Determine the [X, Y] coordinate at the center of the cell enclosing the given text.  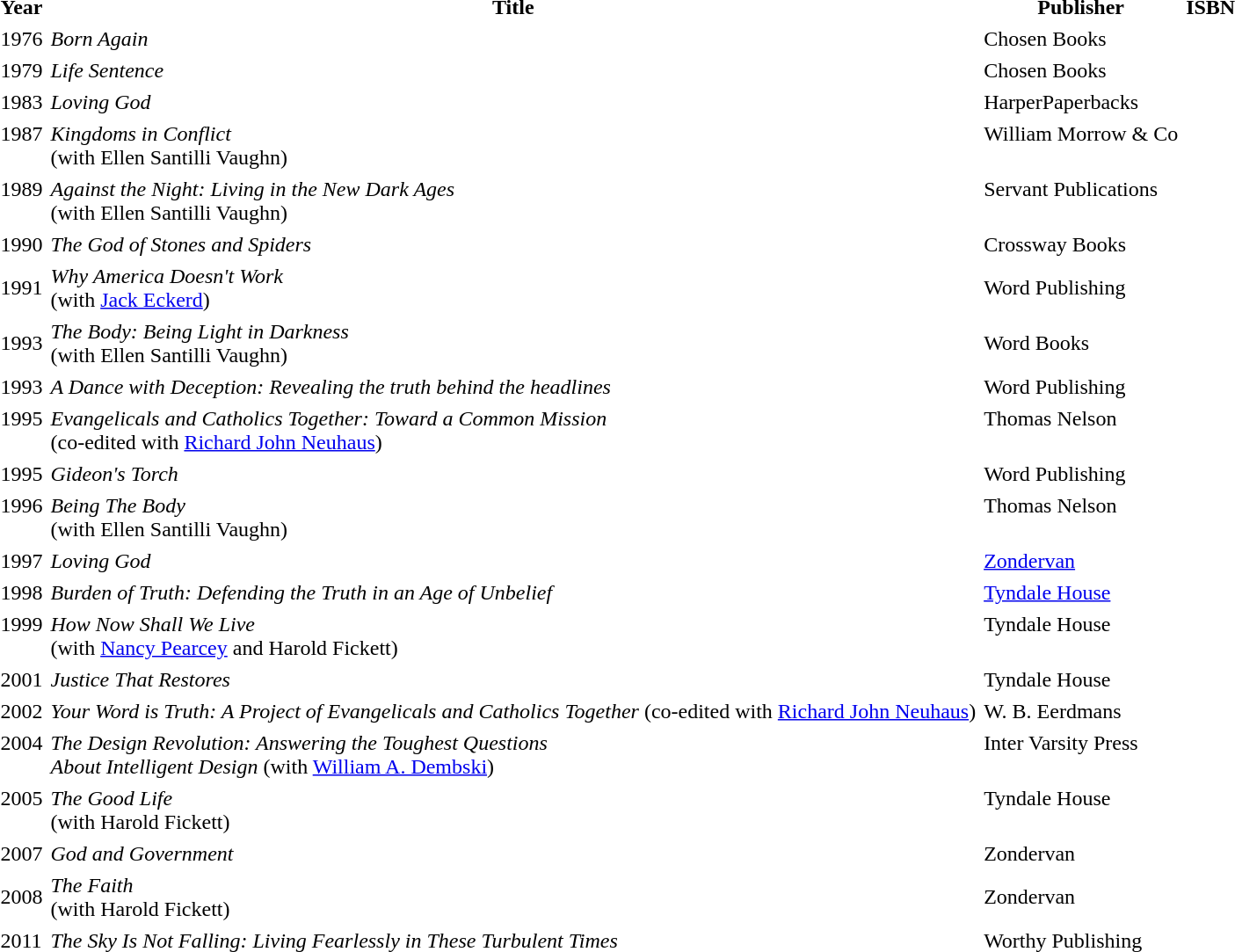
Burden of Truth: Defending the Truth in an Age of Unbelief [513, 592]
The Body: Being Light in Darkness(with Ellen Santilli Vaughn) [513, 343]
The Good Life(with Harold Fickett) [513, 810]
William Morrow & Co [1081, 146]
The God of Stones and Spiders [513, 244]
Servant Publications [1081, 200]
Word Books [1081, 343]
Justice That Restores [513, 679]
Kingdoms in Conflict(with Ellen Santilli Vaughn) [513, 146]
Your Word is Truth: A Project of Evangelicals and Catholics Together (co-edited with Richard John Neuhaus) [513, 711]
HarperPaperbacks [1081, 102]
The Faith (with Harold Fickett) [513, 897]
The Design Revolution: Answering the Toughest QuestionsAbout Intelligent Design (with William A. Dembski) [513, 754]
Crossway Books [1081, 244]
Inter Varsity Press [1081, 754]
Why America Doesn't Work(with Jack Eckerd) [513, 288]
Born Again [513, 39]
Life Sentence [513, 70]
Being The Body(with Ellen Santilli Vaughn) [513, 517]
God and Government [513, 854]
How Now Shall We Live(with Nancy Pearcey and Harold Fickett) [513, 636]
Gideon's Torch [513, 474]
W. B. Eerdmans [1081, 711]
Against the Night: Living in the New Dark Ages(with Ellen Santilli Vaughn) [513, 200]
A Dance with Deception: Revealing the truth behind the headlines [513, 387]
Evangelicals and Catholics Together: Toward a Common Mission(co-edited with Richard John Neuhaus) [513, 431]
